Return [x, y] of the center of cell containing provided text 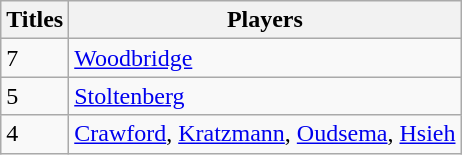
4 [35, 134]
5 [35, 96]
Woodbridge [265, 58]
Stoltenberg [265, 96]
7 [35, 58]
Players [265, 20]
Titles [35, 20]
Crawford, Kratzmann, Oudsema, Hsieh [265, 134]
